For the text-containing cell, return its midpoint in (x, y) coordinate format. 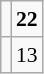
22 (27, 19)
13 (27, 55)
